Output the [x, y] coordinate of the center of the cell containing the given text.  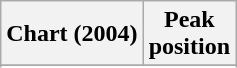
Peak position [189, 34]
Chart (2004) [72, 34]
